Detect which cell encompasses the target text, then output its (x, y) center coordinate. 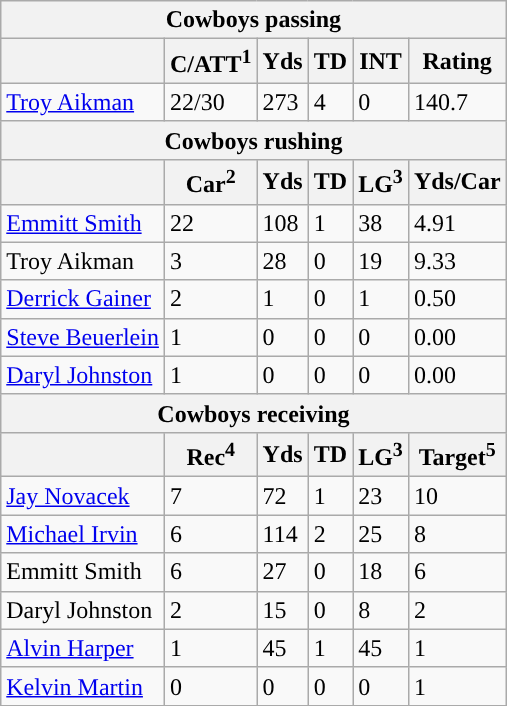
C/ATT1 (210, 62)
Kelvin Martin (83, 686)
Cowboys receiving (254, 413)
140.7 (457, 102)
Alvin Harper (83, 648)
18 (381, 572)
INT (381, 62)
15 (282, 610)
4.91 (457, 223)
Cowboys rushing (254, 140)
4 (330, 102)
3 (210, 261)
108 (282, 223)
7 (210, 496)
Yds/Car (457, 182)
28 (282, 261)
25 (381, 534)
114 (282, 534)
19 (381, 261)
22/30 (210, 102)
Michael Irvin (83, 534)
23 (381, 496)
9.33 (457, 261)
72 (282, 496)
273 (282, 102)
Derrick Gainer (83, 299)
22 (210, 223)
Rec4 (210, 454)
Cowboys passing (254, 20)
Rating (457, 62)
Jay Novacek (83, 496)
Steve Beuerlein (83, 337)
0.50 (457, 299)
10 (457, 496)
Car2 (210, 182)
27 (282, 572)
38 (381, 223)
Target5 (457, 454)
